Search for the cell housing the specified text and yield its [X, Y] center coordinate. 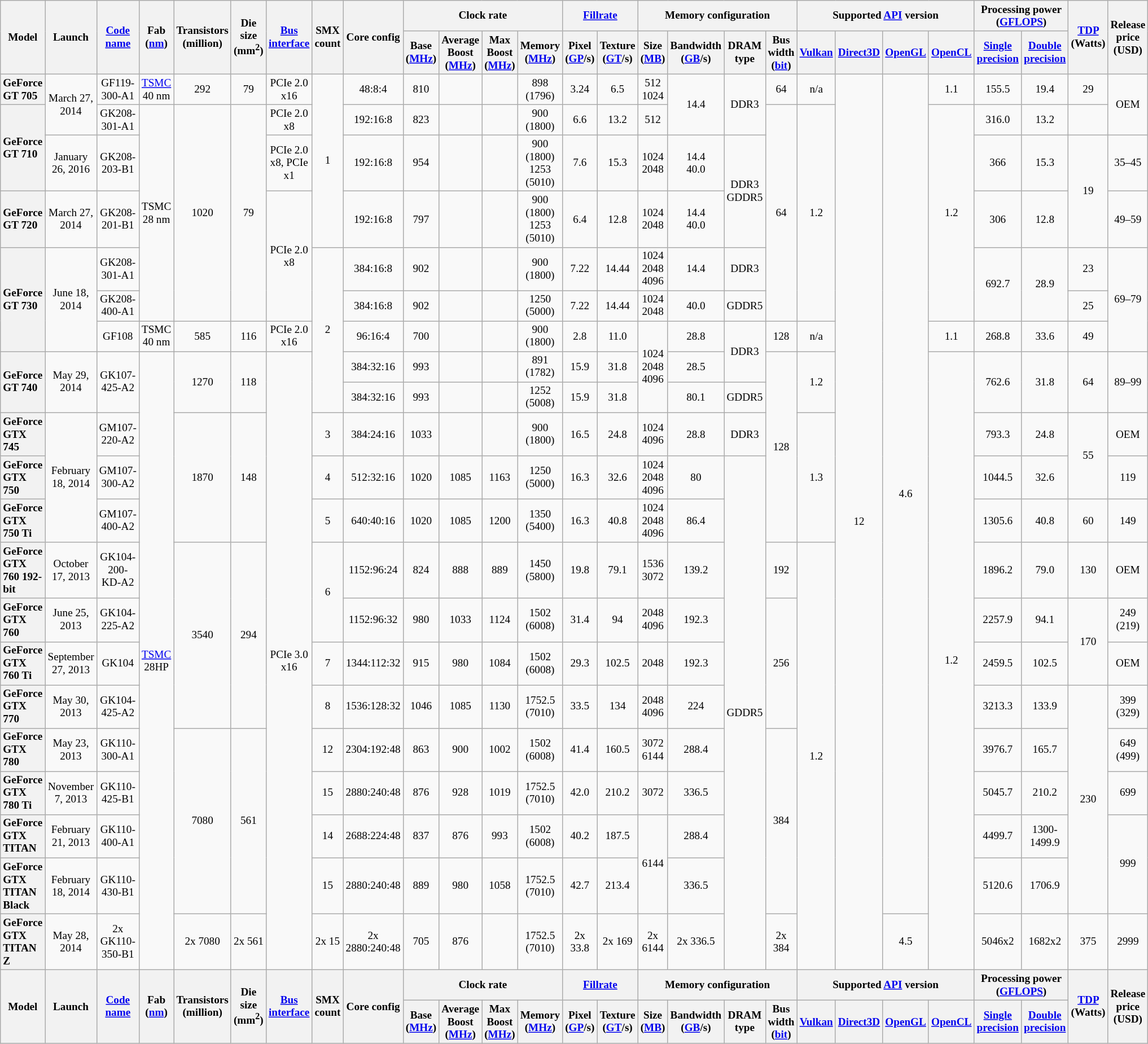
42.7 [580, 886]
1019 [500, 793]
15363072 [652, 570]
94 [617, 620]
February 21, 2013 [71, 836]
148 [248, 477]
7080 [203, 821]
2x 15 [327, 941]
2x 561 [248, 941]
2x 384 [781, 941]
6 [327, 592]
134 [617, 707]
GeForce GT 730 [23, 299]
692.7 [998, 284]
28.9 [1044, 284]
1163 [500, 477]
GF119-300-A1 [117, 89]
585 [203, 336]
384 [781, 821]
1 [327, 160]
1002 [500, 749]
256 [781, 663]
3213.3 [998, 707]
1152:96:32 [373, 620]
1682x2 [1044, 941]
306 [998, 219]
September 27, 2013 [71, 664]
GK110-400-A1 [117, 836]
PCIe 2.0 x8, PCIe x1 [289, 164]
1536:128:32 [373, 707]
January 26, 2016 [71, 164]
900 [461, 749]
160.5 [617, 749]
40.0 [696, 306]
GeForce GTX 745 [23, 435]
55 [1088, 456]
35–45 [1128, 164]
810 [421, 89]
86.4 [696, 520]
705 [421, 941]
42.0 [580, 793]
May 29, 2014 [71, 382]
GK208-400-A1 [117, 306]
GeForce GT 720 [23, 219]
GeForce GTX 760 Ti [23, 664]
891(1782) [540, 367]
1270 [203, 382]
268.8 [998, 336]
130 [1088, 570]
October 17, 2013 [71, 570]
6.5 [617, 89]
GeForce GTX 750 Ti [23, 520]
DDR3GDDR5 [745, 191]
GeForce GTX 760 [23, 620]
4.6 [906, 494]
699 [1128, 793]
1.3 [816, 477]
80.1 [696, 397]
29.3 [580, 664]
2304:192:48 [373, 749]
2 [327, 330]
2x GK110-350-B1 [117, 941]
399 (329) [1128, 707]
1350(5400) [540, 520]
May 28, 2014 [71, 941]
19 [1088, 191]
33.6 [1044, 336]
89–99 [1128, 382]
954 [421, 164]
20484096 [652, 620]
640:40:16 [373, 520]
165.7 [1044, 749]
116 [248, 336]
GeForce GTX 770 [23, 707]
4499.7 [998, 836]
119 [1128, 477]
GK208-201-B1 [117, 219]
41.4 [580, 749]
366 [998, 164]
139.2 [696, 570]
999 [1128, 864]
94.1 [1044, 620]
512:32:16 [373, 477]
192 [781, 570]
2257.9 [998, 620]
5046x2 [998, 941]
7 [327, 664]
GeForce GTX 750 [23, 477]
863 [421, 749]
2x 336.5 [696, 941]
823 [421, 120]
1124 [500, 620]
2999 [1128, 941]
2048 [652, 664]
2688:224:48 [373, 836]
GK110-430-B1 [117, 886]
316.0 [998, 120]
19.4 [1044, 89]
2x 2880:240:48 [373, 941]
2459.5 [998, 664]
May 30, 2013 [71, 707]
GM107-400-A2 [117, 520]
149 [1128, 520]
649 (499) [1128, 749]
700 [421, 336]
1044.5 [998, 477]
79.1 [617, 570]
170 [1088, 641]
79.0 [1044, 570]
6144 [652, 864]
48:8:4 [373, 89]
2x 33.8 [580, 941]
16.5 [580, 435]
GK104-225-A2 [117, 620]
133.9 [1044, 707]
GeForce GTX TITAN [23, 836]
1706.9 [1044, 886]
2.8 [580, 336]
May 23, 2013 [71, 749]
4 [327, 477]
2x 7080 [203, 941]
928 [461, 793]
5 [327, 520]
249 (219) [1128, 620]
837 [421, 836]
2x 169 [617, 941]
10244096 [652, 435]
888 [461, 570]
2x 6144 [652, 941]
TSMC 28 nm [156, 212]
GK107-425-A2 [117, 382]
PCIe 3.0 x16 [289, 660]
6.6 [580, 120]
1870 [203, 477]
GeForce GTX TITAN Z [23, 941]
GK104-425-A2 [117, 707]
793.3 [998, 435]
GeForce GTX 780 [23, 749]
June 18, 2014 [71, 299]
915 [421, 664]
6.4 [580, 219]
November 7, 2013 [71, 793]
49–59 [1128, 219]
19.8 [580, 570]
762.6 [998, 382]
GeForce GTX 760 192-bit [23, 570]
1450(5800) [540, 570]
GeForce GT 740 [23, 382]
GeForce GTX 780 Ti [23, 793]
5121024 [652, 89]
155.5 [998, 89]
25 [1088, 306]
TSMC28HP [156, 660]
GeForce GT 710 [23, 148]
69–79 [1128, 299]
375 [1088, 941]
1252(5008) [540, 397]
GeForce GTX TITAN Black [23, 886]
28.5 [696, 367]
GeForce GT 705 [23, 89]
3072 [652, 793]
561 [248, 821]
1046 [421, 707]
2048 4096 [652, 707]
3.24 [580, 89]
213.4 [617, 886]
GK104 [117, 664]
292 [203, 89]
1896.2 [998, 570]
1200 [500, 520]
3 [327, 435]
187.5 [617, 836]
294 [248, 635]
900 (1800) [540, 120]
8 [327, 707]
GM107-300-A2 [117, 477]
GK208-203-B1 [117, 164]
118 [248, 382]
14 [327, 836]
1130 [500, 707]
GF108 [117, 336]
40.2 [580, 836]
60 [1088, 520]
GM107-220-A2 [117, 435]
5120.6 [998, 886]
1300-1499.9 [1044, 836]
384:24:16 [373, 435]
797 [421, 219]
GK104-200-KD-A2 [117, 570]
230 [1088, 799]
4.5 [906, 941]
49 [1088, 336]
1152:96:24 [373, 570]
1084 [500, 664]
June 25, 2013 [71, 620]
3976.7 [998, 749]
224 [696, 707]
1305.6 [998, 520]
1058 [500, 886]
824 [421, 570]
898(1796) [540, 89]
1344:112:32 [373, 664]
7.6 [580, 164]
3072 6144 [652, 749]
11.0 [617, 336]
96:16:4 [373, 336]
33.5 [580, 707]
23 [1088, 269]
80 [696, 477]
GK110-300-A1 [117, 749]
3540 [203, 635]
GK110-425-B1 [117, 793]
31.4 [580, 620]
512 [652, 120]
5045.7 [998, 793]
29 [1088, 89]
